Detect which cell encompasses the target text, then output its [x, y] center coordinate. 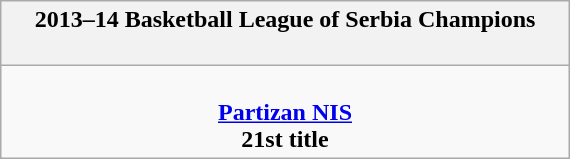
Partizan NIS21st title [284, 112]
2013–14 Basketball League of Serbia Champions [284, 34]
